Extract the [x, y] coordinate from the center of the cell holding the provided text.  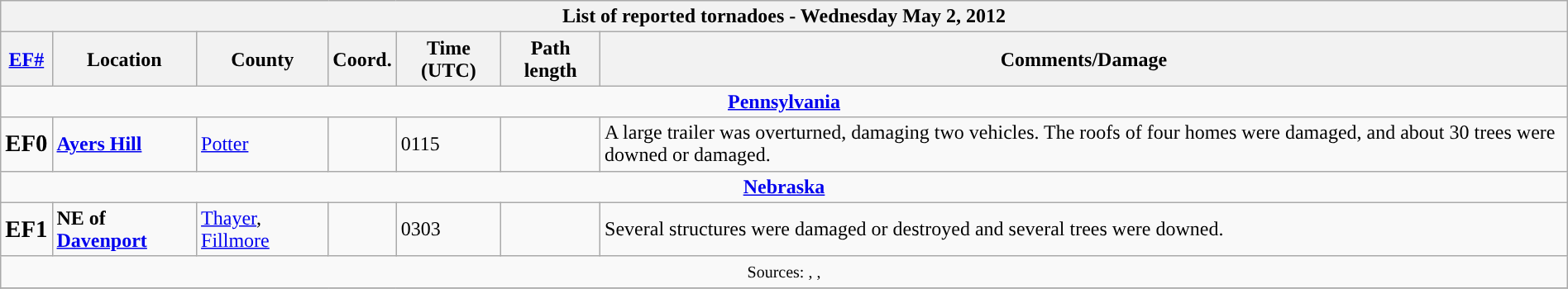
A large trailer was overturned, damaging two vehicles. The roofs of four homes were damaged, and about 30 trees were downed or damaged. [1084, 144]
Sources: , , [784, 272]
EF1 [26, 230]
Pennsylvania [784, 102]
Coord. [362, 59]
EF# [26, 59]
Path length [551, 59]
Potter [263, 144]
Ayers Hill [124, 144]
Location [124, 59]
0303 [448, 230]
List of reported tornadoes - Wednesday May 2, 2012 [784, 17]
County [263, 59]
Time (UTC) [448, 59]
NE of Davenport [124, 230]
Comments/Damage [1084, 59]
Several structures were damaged or destroyed and several trees were downed. [1084, 230]
0115 [448, 144]
Nebraska [784, 187]
EF0 [26, 144]
Thayer, Fillmore [263, 230]
